Pinpoint the cell where the given text exists, returning its [X, Y] midpoint coordinate. 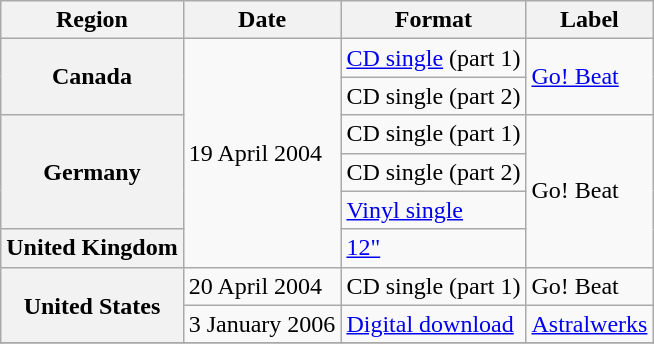
Format [434, 20]
Astralwerks [590, 324]
19 April 2004 [262, 153]
12" [434, 248]
3 January 2006 [262, 324]
Date [262, 20]
Label [590, 20]
Region [92, 20]
Germany [92, 172]
United States [92, 305]
Digital download [434, 324]
Canada [92, 77]
Vinyl single [434, 210]
United Kingdom [92, 248]
20 April 2004 [262, 286]
